Capture the cell that displays the provided text and extract its (x, y) central coordinate. 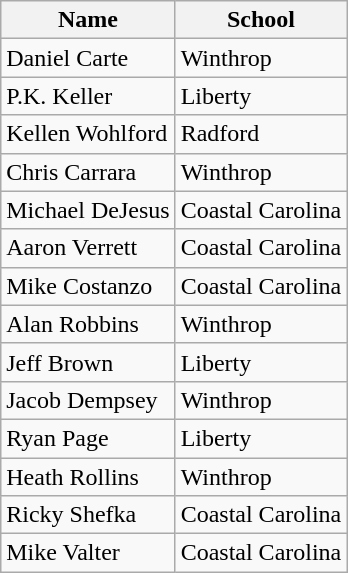
Mike Valter (88, 553)
Ricky Shefka (88, 515)
Jacob Dempsey (88, 400)
Mike Costanzo (88, 286)
Radford (261, 134)
School (261, 20)
Jeff Brown (88, 362)
Chris Carrara (88, 172)
Name (88, 20)
Alan Robbins (88, 324)
Heath Rollins (88, 477)
Michael DeJesus (88, 210)
Kellen Wohlford (88, 134)
Daniel Carte (88, 58)
P.K. Keller (88, 96)
Ryan Page (88, 438)
Aaron Verrett (88, 248)
